Locate the cell with the specified text and output its [X, Y] center coordinate. 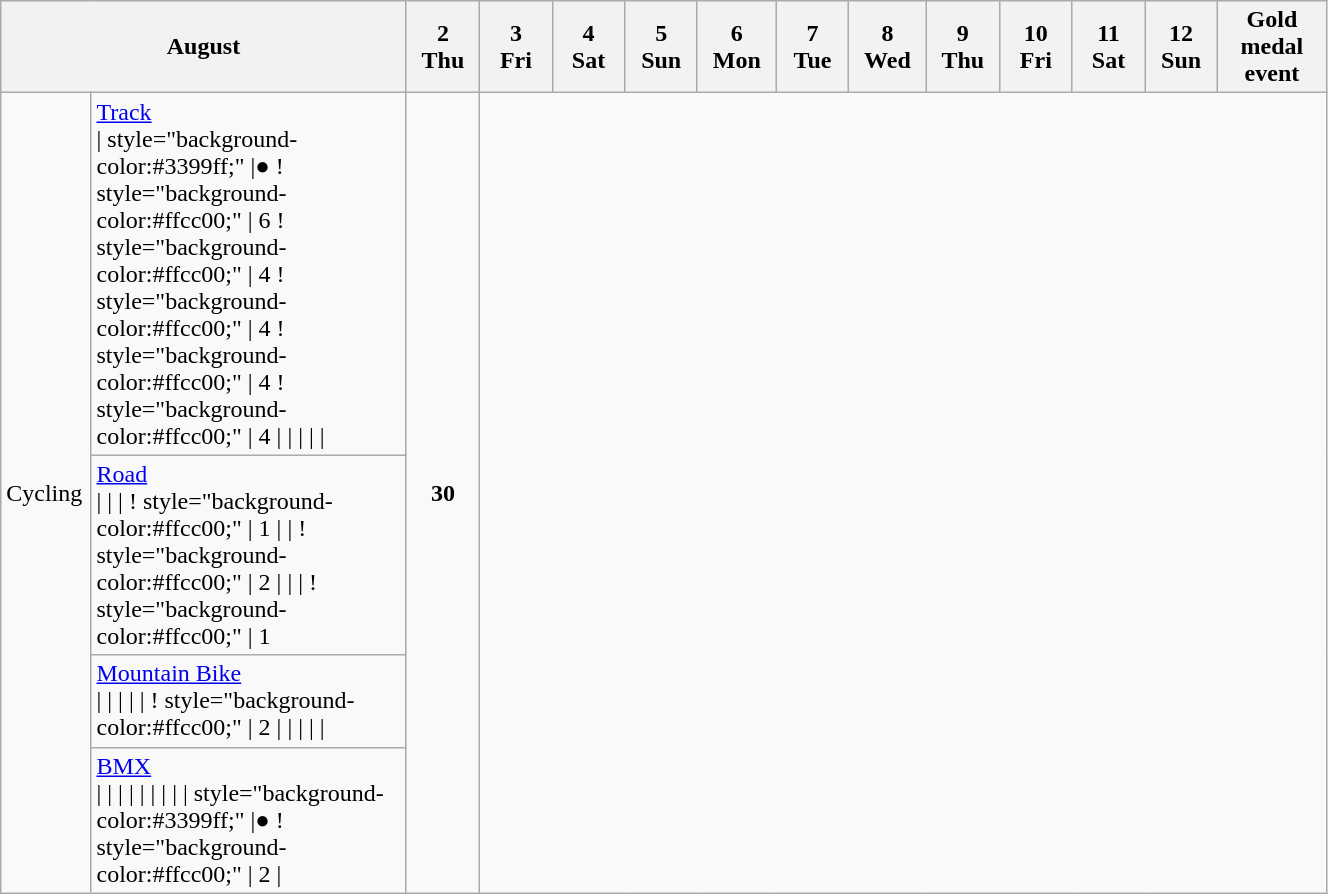
11Sat [1108, 47]
Mountain Bike| | | | | ! style="background-color:#ffcc00;" | 2 | | | | | [248, 701]
30 [442, 493]
4Sat [588, 47]
8Wed [888, 47]
BMX| | | | | | | | | style="background-color:#3399ff;" |● ! style="background-color:#ffcc00;" | 2 | [248, 820]
Cycling [46, 493]
2Thu [442, 47]
7Tue [812, 47]
6Mon [736, 47]
Gold medal event [1272, 47]
9Thu [962, 47]
August [204, 47]
Road| | | ! style="background-color:#ffcc00;" | 1 | | ! style="background-color:#ffcc00;" | 2 | | | ! style="background-color:#ffcc00;" | 1 [248, 555]
10Fri [1036, 47]
5Sun [662, 47]
12Sun [1182, 47]
3Fri [516, 47]
